Scan for the cell matching the given text and deliver its [x, y] coordinate at center. 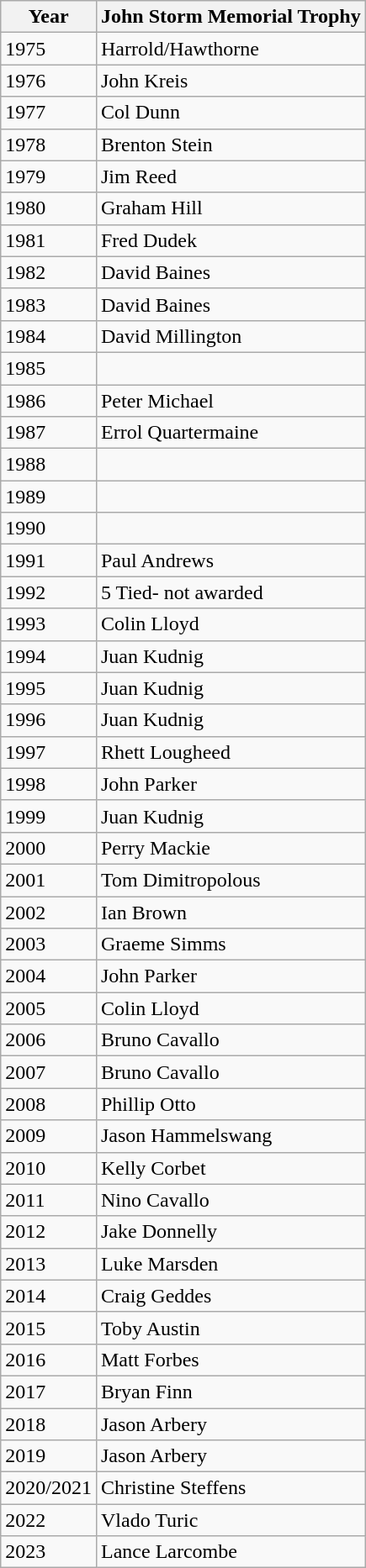
Phillip Otto [231, 1104]
1978 [49, 145]
Graeme Simms [231, 944]
2006 [49, 1040]
Paul Andrews [231, 560]
2001 [49, 880]
5 Tied- not awarded [231, 592]
1982 [49, 272]
1998 [49, 784]
1981 [49, 240]
Nino Cavallo [231, 1200]
1988 [49, 465]
Christine Steffens [231, 1488]
2018 [49, 1424]
Year [49, 17]
1986 [49, 401]
Lance Larcombe [231, 1552]
1991 [49, 560]
1984 [49, 336]
2017 [49, 1392]
1990 [49, 529]
2016 [49, 1360]
2011 [49, 1200]
David Millington [231, 336]
2007 [49, 1072]
Jake Donnelly [231, 1232]
2012 [49, 1232]
2000 [49, 848]
Ian Brown [231, 912]
2019 [49, 1456]
Harrold/Hawthorne [231, 49]
2020/2021 [49, 1488]
Fred Dudek [231, 240]
Toby Austin [231, 1328]
Craig Geddes [231, 1296]
2015 [49, 1328]
Tom Dimitropolous [231, 880]
Col Dunn [231, 113]
1989 [49, 497]
Matt Forbes [231, 1360]
1999 [49, 816]
2013 [49, 1264]
2022 [49, 1520]
1976 [49, 81]
1985 [49, 368]
John Kreis [231, 81]
1977 [49, 113]
Perry Mackie [231, 848]
1983 [49, 304]
Jim Reed [231, 176]
1979 [49, 176]
2009 [49, 1136]
2003 [49, 944]
1993 [49, 624]
1980 [49, 208]
Graham Hill [231, 208]
Errol Quartermaine [231, 433]
1975 [49, 49]
1995 [49, 688]
2005 [49, 1008]
1997 [49, 752]
Peter Michael [231, 401]
Bryan Finn [231, 1392]
Vlado Turic [231, 1520]
2014 [49, 1296]
John Storm Memorial Trophy [231, 17]
1996 [49, 720]
Rhett Lougheed [231, 752]
2008 [49, 1104]
2010 [49, 1168]
Kelly Corbet [231, 1168]
2004 [49, 976]
Jason Hammelswang [231, 1136]
2023 [49, 1552]
Luke Marsden [231, 1264]
2002 [49, 912]
1992 [49, 592]
1987 [49, 433]
1994 [49, 656]
Brenton Stein [231, 145]
